Identify which cell holds the provided text, then report its (x, y) central coordinate. 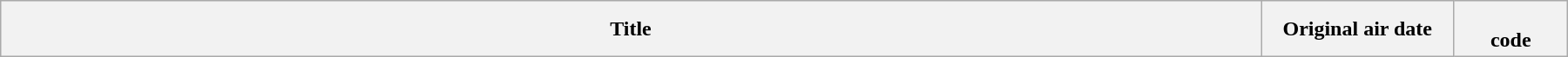
code (1511, 29)
Title (631, 29)
Original air date (1357, 29)
